Return [x, y] of the center of cell containing provided text 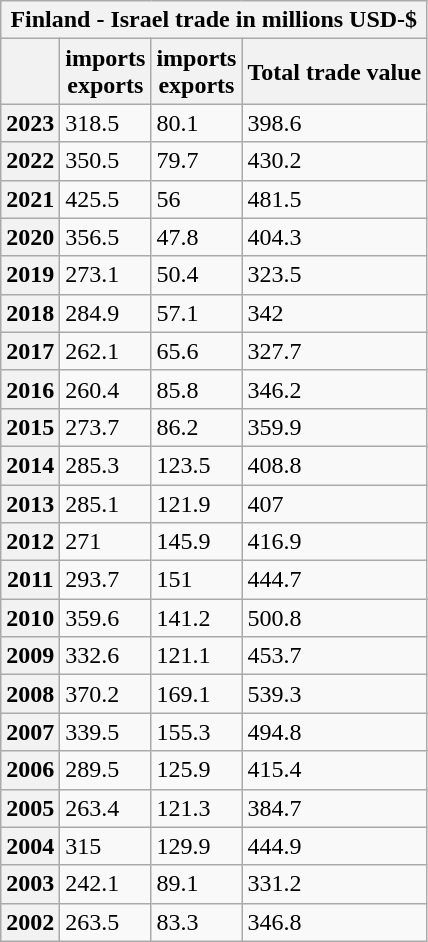
Total trade value [334, 72]
2009 [30, 656]
2012 [30, 542]
359.9 [334, 427]
83.3 [196, 922]
2006 [30, 770]
416.9 [334, 542]
425.5 [106, 199]
293.7 [106, 580]
444.9 [334, 846]
2021 [30, 199]
284.9 [106, 313]
350.5 [106, 161]
2002 [30, 922]
404.3 [334, 237]
79.7 [196, 161]
2007 [30, 732]
370.2 [106, 694]
481.5 [334, 199]
318.5 [106, 123]
65.6 [196, 351]
415.4 [334, 770]
430.2 [334, 161]
500.8 [334, 618]
2022 [30, 161]
289.5 [106, 770]
2015 [30, 427]
141.2 [196, 618]
285.1 [106, 503]
2010 [30, 618]
327.7 [334, 351]
151 [196, 580]
56 [196, 199]
50.4 [196, 275]
47.8 [196, 237]
125.9 [196, 770]
285.3 [106, 465]
323.5 [334, 275]
359.6 [106, 618]
273.1 [106, 275]
85.8 [196, 389]
123.5 [196, 465]
2013 [30, 503]
407 [334, 503]
57.1 [196, 313]
2017 [30, 351]
398.6 [334, 123]
121.3 [196, 808]
2018 [30, 313]
2005 [30, 808]
260.4 [106, 389]
129.9 [196, 846]
2016 [30, 389]
2008 [30, 694]
145.9 [196, 542]
2020 [30, 237]
339.5 [106, 732]
315 [106, 846]
121.1 [196, 656]
80.1 [196, 123]
356.5 [106, 237]
2023 [30, 123]
271 [106, 542]
539.3 [334, 694]
262.1 [106, 351]
242.1 [106, 884]
444.7 [334, 580]
169.1 [196, 694]
121.9 [196, 503]
2003 [30, 884]
408.8 [334, 465]
453.7 [334, 656]
332.6 [106, 656]
89.1 [196, 884]
263.5 [106, 922]
346.2 [334, 389]
384.7 [334, 808]
Finland - Israel trade in millions USD-$ [214, 20]
155.3 [196, 732]
86.2 [196, 427]
263.4 [106, 808]
2011 [30, 580]
2004 [30, 846]
346.8 [334, 922]
2019 [30, 275]
2014 [30, 465]
494.8 [334, 732]
342 [334, 313]
273.7 [106, 427]
331.2 [334, 884]
